Search for the cell housing the specified text and yield its [X, Y] center coordinate. 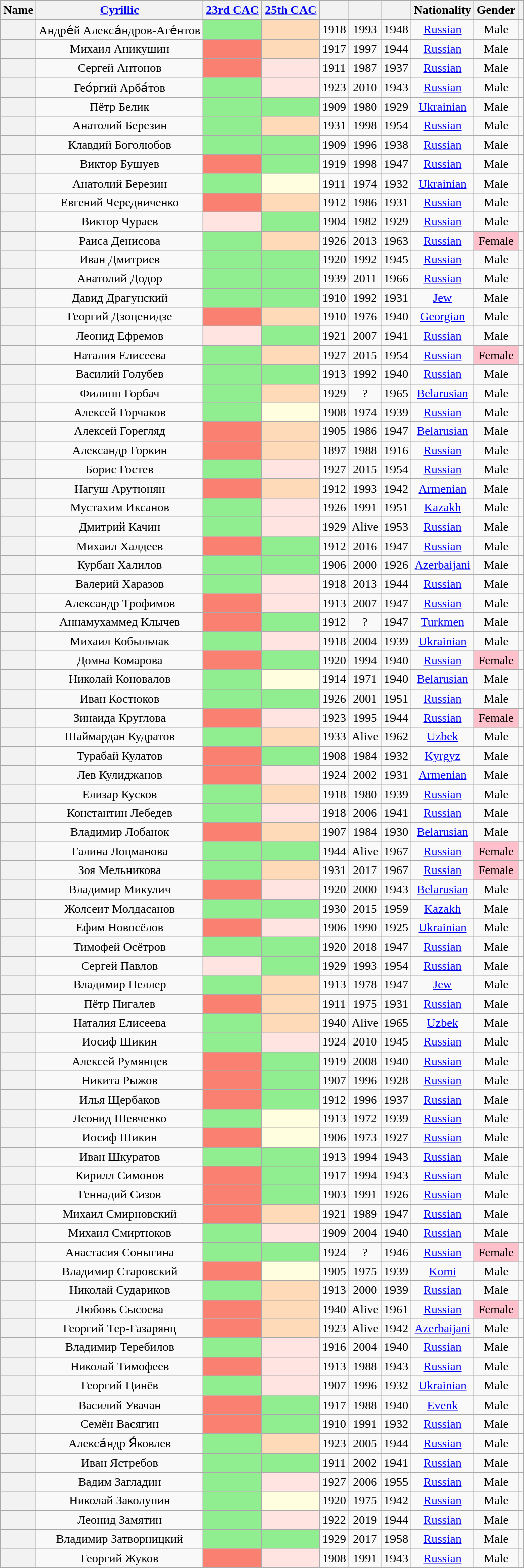
Борис Гостев [119, 469]
Николай Коновалов [119, 679]
1962 [397, 737]
Михаил Смирновский [119, 1214]
1958 [397, 1539]
Анатолий Додор [119, 279]
1946 [397, 1252]
2019 [365, 1520]
Пётр Пигалев [119, 1004]
Georgian [443, 317]
Пётр Белик [119, 107]
1897 [334, 450]
Илья Щербаков [119, 1099]
1971 [365, 679]
Евгений Чередниченко [119, 202]
Георгий Жуков [119, 1558]
1961 [397, 1309]
2011 [365, 279]
1948 [397, 30]
Алексей Горегляд [119, 431]
Анастасия Соныгина [119, 1252]
2016 [365, 546]
Name [18, 10]
Георгий Дзоценидзе [119, 317]
1933 [334, 737]
1925 [397, 928]
1990 [365, 928]
Виктор Бушуев [119, 164]
Филипп Горбач [119, 393]
Кирилл Симонов [119, 1176]
Владимир Лобанок [119, 832]
Алексей Горчаков [119, 412]
1978 [365, 985]
1938 [397, 145]
Evenk [443, 1405]
1987 [365, 68]
Гео́ргий Арба́тов [119, 87]
Иван Ястребов [119, 1463]
Kyrgyz [443, 756]
Александр Трофимов [119, 603]
Владимир Старовский [119, 1271]
Зинаида Круглова [119, 718]
Владимир Пеллер [119, 985]
Семён Васягин [119, 1424]
23rd CAC [233, 10]
Nationality [443, 10]
Курбан Халилов [119, 565]
1904 [334, 221]
Иван Дмитриев [119, 260]
1995 [365, 718]
Давид Драгунский [119, 298]
Клавдий Боголюбов [119, 145]
1972 [365, 1118]
Нагуш Арутюнян [119, 488]
Георгий Тер-Газарянц [119, 1328]
Андре́й Алекса́ндров-Аге́нтов [119, 30]
Иван Шкуратов [119, 1157]
25th CAC [291, 10]
Константин Лебедев [119, 813]
1928 [397, 1080]
Василий Увачан [119, 1405]
1989 [365, 1214]
Владимир Теребилов [119, 1347]
Раиса Денисова [119, 240]
Шаймардан Кудратов [119, 737]
Сергей Антонов [119, 68]
Turkmen [443, 622]
2018 [365, 947]
Михаил Аникушин [119, 49]
Александр Горкин [119, 450]
Михаил Кобыльчак [119, 641]
2008 [365, 1061]
1922 [334, 1520]
Лев Кулиджанов [119, 775]
1955 [397, 1482]
Дмитрий Качин [119, 527]
1982 [365, 221]
Виктор Чураев [119, 221]
Турабай Кулатов [119, 756]
1973 [365, 1137]
Никита Рыжов [119, 1080]
1953 [397, 527]
Алекса́ндр Я́ковлев [119, 1443]
Леонид Ефремов [119, 336]
Зоя Мельникова [119, 870]
Аннамухаммед Клычев [119, 622]
1963 [397, 240]
Домна Комарова [119, 660]
1966 [397, 279]
2001 [365, 699]
Алексей Румянцев [119, 1061]
1976 [365, 317]
Иван Костюков [119, 699]
Галина Лоцманова [119, 851]
Елизар Кусков [119, 794]
Тимофей Осётров [119, 947]
Николай Судариков [119, 1290]
Мустахим Иксанов [119, 507]
Gender [496, 10]
Komi [443, 1271]
Николай Заколупин [119, 1501]
1914 [334, 679]
Михаил Халдеев [119, 546]
Леонид Шевченко [119, 1118]
1959 [397, 909]
Владимир Затворницкий [119, 1539]
1903 [334, 1195]
Геннадий Сизов [119, 1195]
Владимир Микулич [119, 890]
2005 [365, 1443]
Николай Тимофеев [119, 1366]
Жолсеит Молдасанов [119, 909]
Cyrillic [119, 10]
Василий Голубев [119, 374]
Вадим Загладин [119, 1482]
Сергей Павлов [119, 966]
Любовь Сысоева [119, 1309]
Валерий Харазов [119, 584]
Георгий Цинёв [119, 1385]
1997 [365, 49]
Ефим Новосёлов [119, 928]
Леонид Замятин [119, 1520]
Михаил Смиртюков [119, 1233]
